From the cell containing the given text, extract its center point as (x, y) coordinate. 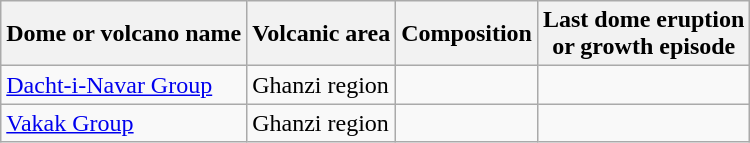
Volcanic area (322, 34)
Dome or volcano name (124, 34)
Last dome eruptionor growth episode (643, 34)
Vakak Group (124, 123)
Composition (467, 34)
Dacht-i-Navar Group (124, 85)
